Find where the given text appears and provide that cell's center as [x, y] coordinate. 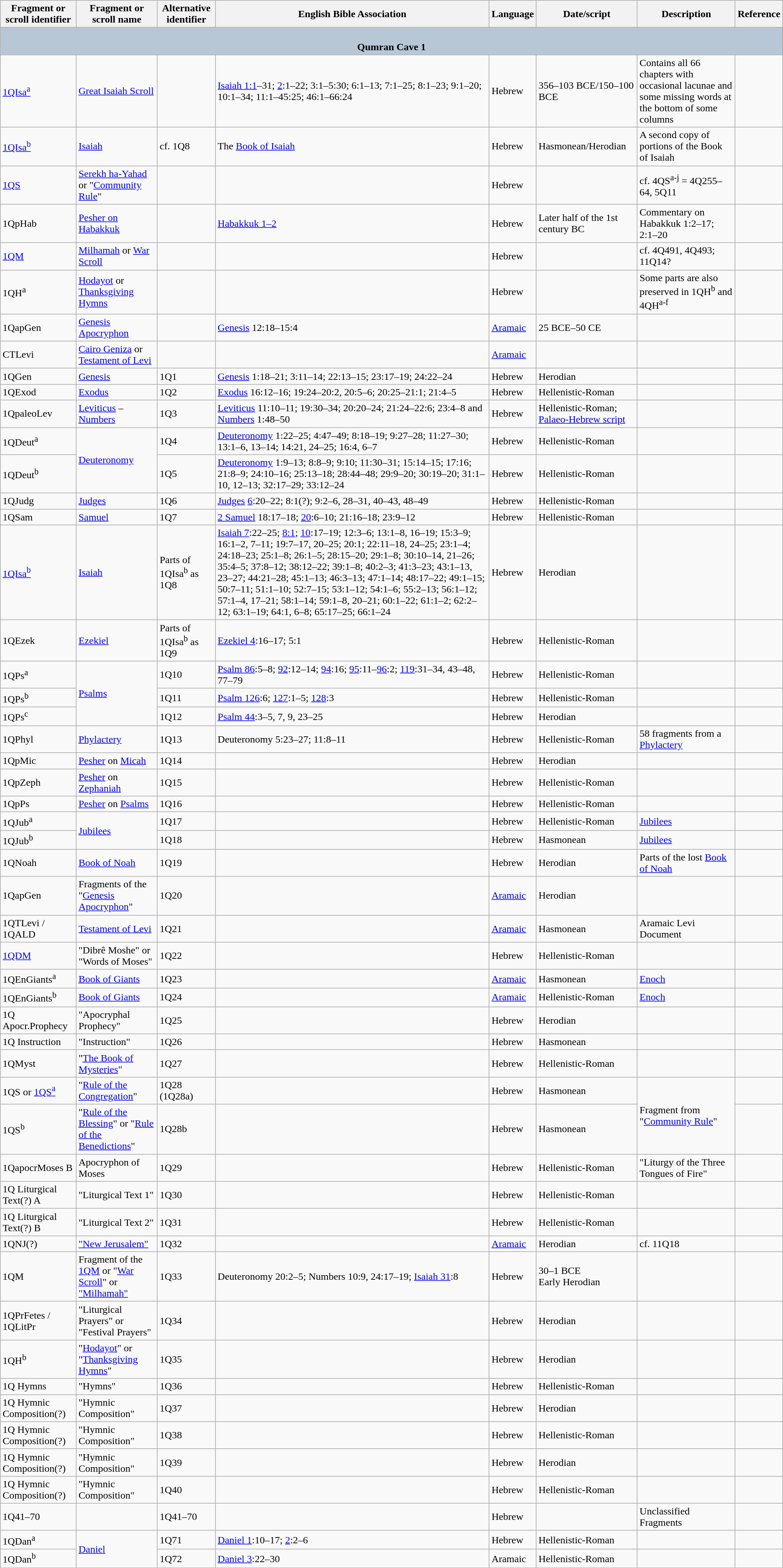
1Q27 [187, 1063]
1Q13 [187, 740]
Genesis Apocryphon [117, 327]
1Q31 [187, 1222]
Isaiah 1:1–31; 2:1–22; 3:1–5:30; 6:1–13; 7:1–25; 8:1–23; 9:1–20; 10:1–34; 11:1–45:25; 46:1–66:24 [352, 91]
Parts of 1QIsab as 1Q8 [187, 572]
1QPsb [38, 698]
Phylactery [117, 740]
1QNoah [38, 863]
A second copy of portions of the Book of Isaiah [686, 146]
"New Jerusalem" [117, 1244]
1Q40 [187, 1489]
1Q7 [187, 517]
Pesher on Micah [117, 761]
1Q Apocr.Prophecy [38, 1020]
1QEzek [38, 641]
Deuteronomy [117, 460]
1QNJ(?) [38, 1244]
1Q37 [187, 1408]
Milhamah or War Scroll [117, 256]
1Q29 [187, 1168]
Contains all 66 chapters with occasional lacunae and some missing words at the bottom of some columns [686, 91]
Deuteronomy 5:23–27; 11:8–11 [352, 740]
Language [513, 14]
25 BCE–50 CE [587, 327]
1Q72 [187, 1559]
1Q35 [187, 1359]
cf. 4QSa-j = 4Q255–64, 5Q11 [686, 185]
1Q16 [187, 804]
1Q32 [187, 1244]
Parts of 1QIsab as 1Q9 [187, 641]
Fragment from "Community Rule" [686, 1115]
1QPsa [38, 674]
Daniel [117, 1549]
Deuteronomy 20:2–5; Numbers 10:9, 24:17–19; Isaiah 31:8 [352, 1277]
1Q6 [187, 501]
Ezekiel [117, 641]
1QHb [38, 1359]
1QSam [38, 517]
Serekh ha-Yahad or "Community Rule" [117, 185]
1QpMic [38, 761]
"Liturgy of the Three Tongues of Fire" [686, 1168]
1QGen [38, 376]
1QapocrMoses B [38, 1168]
1Q14 [187, 761]
Psalms [117, 693]
Genesis 12:18–15:4 [352, 327]
Leviticus 11:10–11; 19:30–34; 20:20–24; 21:24–22:6; 23:4–8 and Numbers 1:48–50 [352, 413]
1Q12 [187, 716]
58 fragments from a Phylactery [686, 740]
1Q Hymns [38, 1386]
1QDana [38, 1540]
Leviticus – Numbers [117, 413]
Psalm 44:3–5, 7, 9, 23–25 [352, 716]
Psalm 86:5–8; 92:12–14; 94:16; 95:11–96:2; 119:31–34, 43–48, 77–79 [352, 674]
1Q25 [187, 1020]
1QpZeph [38, 782]
Later half of the 1st century BC [587, 223]
1QTLevi / 1QALD [38, 929]
1Q28b [187, 1130]
Apocryphon of Moses [117, 1168]
Ezekiel 4:16–17; 5:1 [352, 641]
Habakkuk 1–2 [352, 223]
The Book of Isaiah [352, 146]
1QpHab [38, 223]
1Q1 [187, 376]
1QDeutb [38, 474]
1Q39 [187, 1463]
1Q3 [187, 413]
"Hodayot" or "Thanksgiving Hymns" [117, 1359]
1QEnGiantsb [38, 997]
Parts of the lost Book of Noah [686, 863]
Some parts are also preserved in 1QHb and 4QHa-f [686, 292]
1Q10 [187, 674]
Reference [759, 14]
Hellenistic-Roman; Palaeo-Hebrew script [587, 413]
English Bible Association [352, 14]
1Q15 [187, 782]
Samuel [117, 517]
Exodus 16:12–16; 19:24–20:2, 20:5–6; 20:25–21:1; 21:4–5 [352, 392]
1QPrFetes / 1QLitPr [38, 1321]
Hodayot or Thanksgiving Hymns [117, 292]
1QJubb [38, 840]
1QS or 1QSa [38, 1090]
1Q34 [187, 1321]
1Q Liturgical Text(?) B [38, 1222]
Fragment or scroll name [117, 14]
1Q30 [187, 1195]
Daniel 1:10–17; 2:2–6 [352, 1540]
Description [686, 14]
1Q18 [187, 840]
Cairo Geniza or Testament of Levi [117, 355]
cf. 4Q491, 4Q493; 11Q14? [686, 256]
1QpPs [38, 804]
1Q21 [187, 929]
1Q71 [187, 1540]
"Apocryphal Prophecy" [117, 1020]
1Q4 [187, 441]
1QIsaa [38, 91]
Daniel 3:22–30 [352, 1559]
1Q19 [187, 863]
1QEnGiantsa [38, 979]
1QSb [38, 1130]
1QJuba [38, 822]
1Q38 [187, 1435]
1Q22 [187, 956]
356–103 BCE/150–100 BCE [587, 91]
1Q Liturgical Text(?) A [38, 1195]
1Q23 [187, 979]
Pesher on Zephaniah [117, 782]
Great Isaiah Scroll [117, 91]
Exodus [117, 392]
30–1 BCEEarly Herodian [587, 1277]
1QExod [38, 392]
1Q33 [187, 1277]
1QPhyl [38, 740]
"Rule of the Blessing" or "Rule of the Benedictions" [117, 1130]
Genesis [117, 376]
Fragment or scroll identifier [38, 14]
1Q17 [187, 822]
Psalm 126:6; 127:1–5; 128:3 [352, 698]
1Q36 [187, 1386]
cf. 11Q18 [686, 1244]
"Instruction" [117, 1042]
Unclassified Fragments [686, 1517]
"Rule of the Congregation" [117, 1090]
1Q28 (1Q28a) [187, 1090]
Commentary on Habakkuk 1:2–17; 2:1–20 [686, 223]
1QMyst [38, 1063]
1QJudg [38, 501]
Date/script [587, 14]
Alternative identifier [187, 14]
1Q26 [187, 1042]
"Liturgical Prayers" or "Festival Prayers" [117, 1321]
1Q Instruction [38, 1042]
1QpaleoLev [38, 413]
Book of Noah [117, 863]
1Q20 [187, 896]
"Dibrê Moshe" or "Words of Moses" [117, 956]
cf. 1Q8 [187, 146]
CTLevi [38, 355]
1QDeuta [38, 441]
1Q11 [187, 698]
1QDM [38, 956]
Pesher on Habakkuk [117, 223]
"Liturgical Text 1" [117, 1195]
1Q24 [187, 997]
Judges 6:20–22; 8:1(?); 9:2–6, 28–31, 40–43, 48–49 [352, 501]
1QS [38, 185]
"Hymns" [117, 1386]
1QPsc [38, 716]
1QDanb [38, 1559]
Fragment of the 1QM or "War Scroll" or "Milhamah" [117, 1277]
Judges [117, 501]
Genesis 1:18–21; 3:11–14; 22:13–15; 23:17–19; 24:22–24 [352, 376]
1QHa [38, 292]
1Q5 [187, 474]
Fragments of the "Genesis Apocryphon" [117, 896]
"The Book of Mysteries" [117, 1063]
1Q2 [187, 392]
Qumran Cave 1 [391, 41]
Testament of Levi [117, 929]
Hasmonean/Herodian [587, 146]
Pesher on Psalms [117, 804]
Deuteronomy 1:22–25; 4:47–49; 8:18–19; 9:27–28; 11:27–30; 13:1–6, 13–14; 14:21, 24–25; 16:4, 6–7 [352, 441]
Aramaic Levi Document [686, 929]
"Liturgical Text 2" [117, 1222]
2 Samuel 18:17–18; 20:6–10; 21:16–18; 23:9–12 [352, 517]
